Locate the cell with the specified text and output its [X, Y] center coordinate. 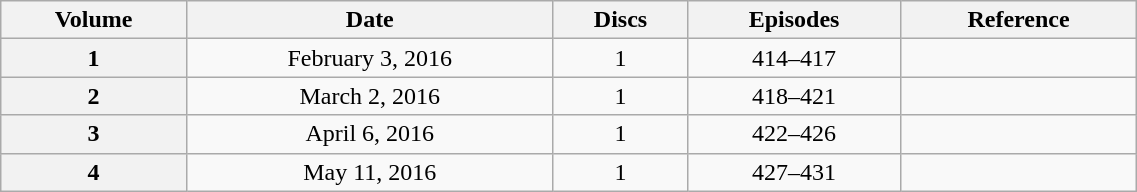
May 11, 2016 [370, 172]
Reference [1018, 20]
March 2, 2016 [370, 96]
Episodes [794, 20]
2 [94, 96]
418–421 [794, 96]
Date [370, 20]
427–431 [794, 172]
422–426 [794, 134]
February 3, 2016 [370, 58]
3 [94, 134]
4 [94, 172]
Volume [94, 20]
April 6, 2016 [370, 134]
Discs [620, 20]
414–417 [794, 58]
